Extract the [X, Y] coordinate from the center of the cell holding the provided text.  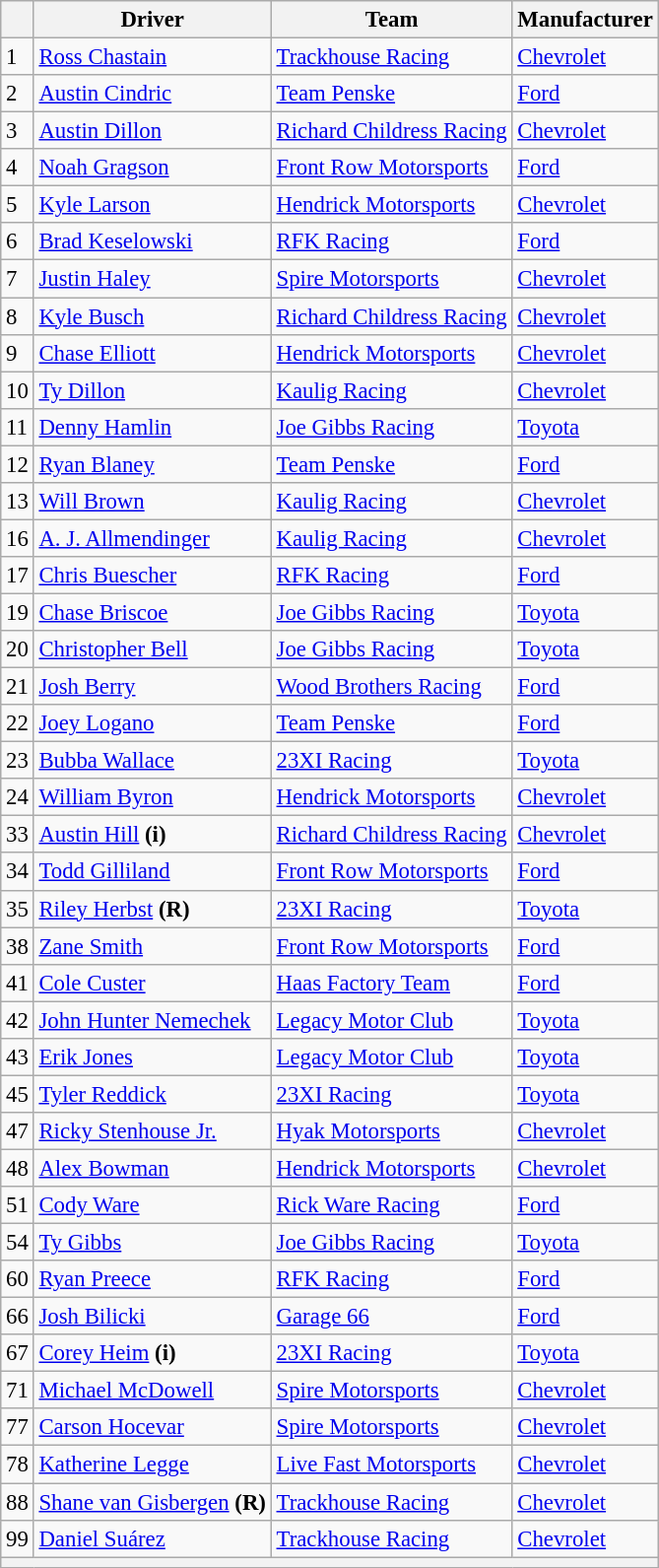
Josh Bilicki [152, 1317]
Alex Bowman [152, 1168]
60 [18, 1279]
Ty Gibbs [152, 1243]
20 [18, 649]
Shane van Gisbergen (R) [152, 1502]
Rick Ware Racing [392, 1205]
38 [18, 946]
42 [18, 1020]
Kyle Larson [152, 205]
54 [18, 1243]
Zane Smith [152, 946]
Erik Jones [152, 1057]
Ty Dillon [152, 390]
Cody Ware [152, 1205]
Bubba Wallace [152, 761]
34 [18, 872]
Riley Herbst (R) [152, 909]
Justin Haley [152, 279]
Driver [152, 20]
43 [18, 1057]
Chris Buescher [152, 576]
Christopher Bell [152, 649]
Live Fast Motorsports [392, 1465]
Tyler Reddick [152, 1094]
A. J. Allmendinger [152, 538]
12 [18, 464]
Team [392, 20]
Carson Hocevar [152, 1428]
Haas Factory Team [392, 983]
67 [18, 1353]
35 [18, 909]
Garage 66 [392, 1317]
24 [18, 797]
Hyak Motorsports [392, 1131]
Wood Brothers Racing [392, 687]
Brad Keselowski [152, 241]
John Hunter Nemechek [152, 1020]
Ryan Preece [152, 1279]
51 [18, 1205]
88 [18, 1502]
Ryan Blaney [152, 464]
Will Brown [152, 502]
41 [18, 983]
Manufacturer [585, 20]
Austin Cindric [152, 94]
5 [18, 205]
21 [18, 687]
48 [18, 1168]
Corey Heim (i) [152, 1353]
Austin Dillon [152, 131]
33 [18, 835]
Kyle Busch [152, 316]
Austin Hill (i) [152, 835]
Cole Custer [152, 983]
2 [18, 94]
47 [18, 1131]
Josh Berry [152, 687]
Michael McDowell [152, 1391]
22 [18, 723]
23 [18, 761]
77 [18, 1428]
99 [18, 1538]
3 [18, 131]
78 [18, 1465]
Ross Chastain [152, 57]
Katherine Legge [152, 1465]
66 [18, 1317]
6 [18, 241]
8 [18, 316]
4 [18, 168]
William Byron [152, 797]
71 [18, 1391]
9 [18, 353]
Ricky Stenhouse Jr. [152, 1131]
Noah Gragson [152, 168]
Todd Gilliland [152, 872]
Joey Logano [152, 723]
11 [18, 427]
13 [18, 502]
Denny Hamlin [152, 427]
17 [18, 576]
45 [18, 1094]
19 [18, 612]
7 [18, 279]
Daniel Suárez [152, 1538]
Chase Elliott [152, 353]
1 [18, 57]
16 [18, 538]
Chase Briscoe [152, 612]
10 [18, 390]
